Return the [X, Y] coordinate for the center point of the cell that contains the specified text.  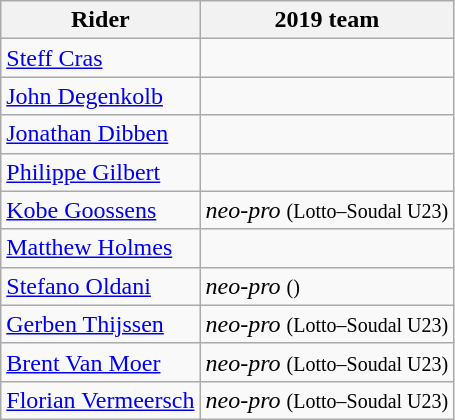
Matthew Holmes [100, 248]
Stefano Oldani [100, 286]
Philippe Gilbert [100, 172]
Kobe Goossens [100, 210]
Steff Cras [100, 58]
Florian Vermeersch [100, 400]
Jonathan Dibben [100, 134]
Rider [100, 20]
2019 team [327, 20]
Brent Van Moer [100, 362]
John Degenkolb [100, 96]
neo-pro () [327, 286]
Gerben Thijssen [100, 324]
